Locate the cell with the specified text and output its (X, Y) center coordinate. 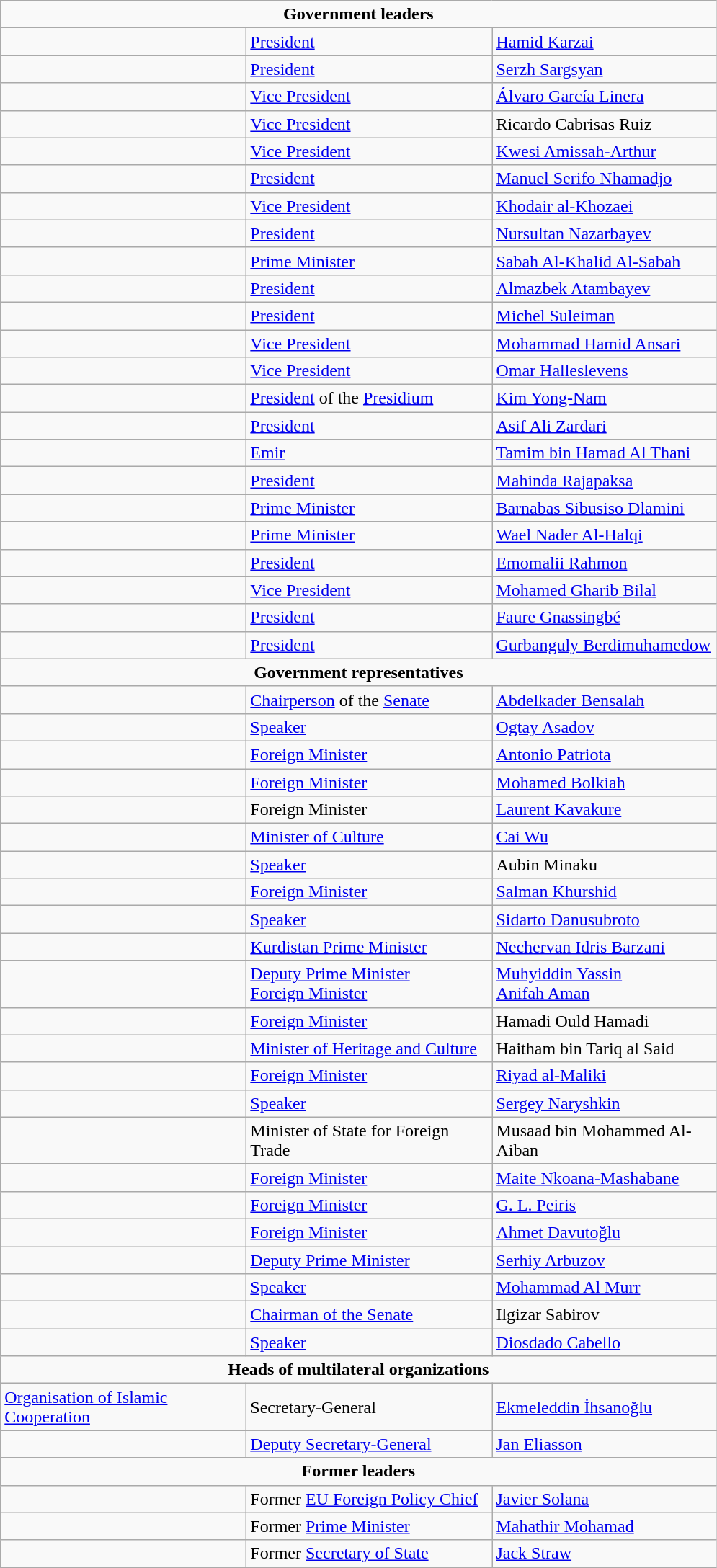
Mahinda Rajapaksa (604, 481)
Serzh Sargsyan (604, 69)
Sergey Naryshkin (604, 1103)
Mohammad Hamid Ansari (604, 344)
Javier Solana (604, 1499)
Former EU Foreign Policy Chief (369, 1499)
Mohamed Bolkiah (604, 782)
Sabah Al-Khalid Al-Sabah (604, 261)
Former Secretary of State (369, 1554)
Deputy Prime Minister (369, 1260)
Mahathir Mohamad (604, 1526)
Barnabas Sibusiso Dlamini (604, 508)
Haitham bin Tariq al Said (604, 1048)
Ahmet Davutoğlu (604, 1232)
Minister of State for Foreign Trade (369, 1140)
Tamim bin Hamad Al Thani (604, 453)
Minister of Heritage and Culture (369, 1048)
Deputy Secretary-General (369, 1444)
Ricardo Cabrisas Ruiz (604, 124)
Abdelkader Bensalah (604, 700)
Riyad al-Maliki (604, 1076)
Faure Gnassingbé (604, 618)
Former leaders (359, 1471)
Omar Halleslevens (604, 371)
Ilgizar Sabirov (604, 1315)
Salman Khurshid (604, 892)
Antonio Patriota (604, 754)
Nursultan Nazarbayev (604, 233)
Manuel Serifo Nhamadjo (604, 179)
Organisation of Islamic Cooperation (124, 1407)
Michel Suleiman (604, 316)
Serhiy Arbuzov (604, 1260)
Government representatives (359, 672)
Jan Eliasson (604, 1444)
Wael Nader Al-Halqi (604, 535)
Ogtay Asadov (604, 727)
Minister of Culture (369, 837)
President of the Presidium (369, 398)
Sidarto Danusubroto (604, 919)
Cai Wu (604, 837)
Jack Straw (604, 1554)
G. L. Peiris (604, 1205)
Asif Ali Zardari (604, 426)
Chairman of the Senate (369, 1315)
Kwesi Amissah-Arthur (604, 151)
Deputy Prime Minister Foreign Minister (369, 984)
Government leaders (359, 14)
Muhyiddin Yassin Anifah Aman (604, 984)
Aubin Minaku (604, 865)
Khodair al-Khozaei (604, 206)
Hamid Karzai (604, 42)
Maite Nkoana-Mashabane (604, 1177)
Heads of multilateral organizations (359, 1370)
Kurdistan Prime Minister (369, 947)
Hamadi Ould Hamadi (604, 1021)
Former Prime Minister (369, 1526)
Secretary-General (369, 1407)
Diosdado Cabello (604, 1342)
Gurbanguly Berdimuhamedow (604, 645)
Emomalii Rahmon (604, 563)
Laurent Kavakure (604, 810)
Kim Yong-Nam (604, 398)
Chairperson of the Senate (369, 700)
Nechervan Idris Barzani (604, 947)
Álvaro García Linera (604, 97)
Emir (369, 453)
Mohamed Gharib Bilal (604, 590)
Ekmeleddin İhsanoğlu (604, 1407)
Mohammad Al Murr (604, 1288)
Almazbek Atambayev (604, 288)
Musaad bin Mohammed Al-Aiban (604, 1140)
